Identify which cell holds the provided text, then report its [X, Y] central coordinate. 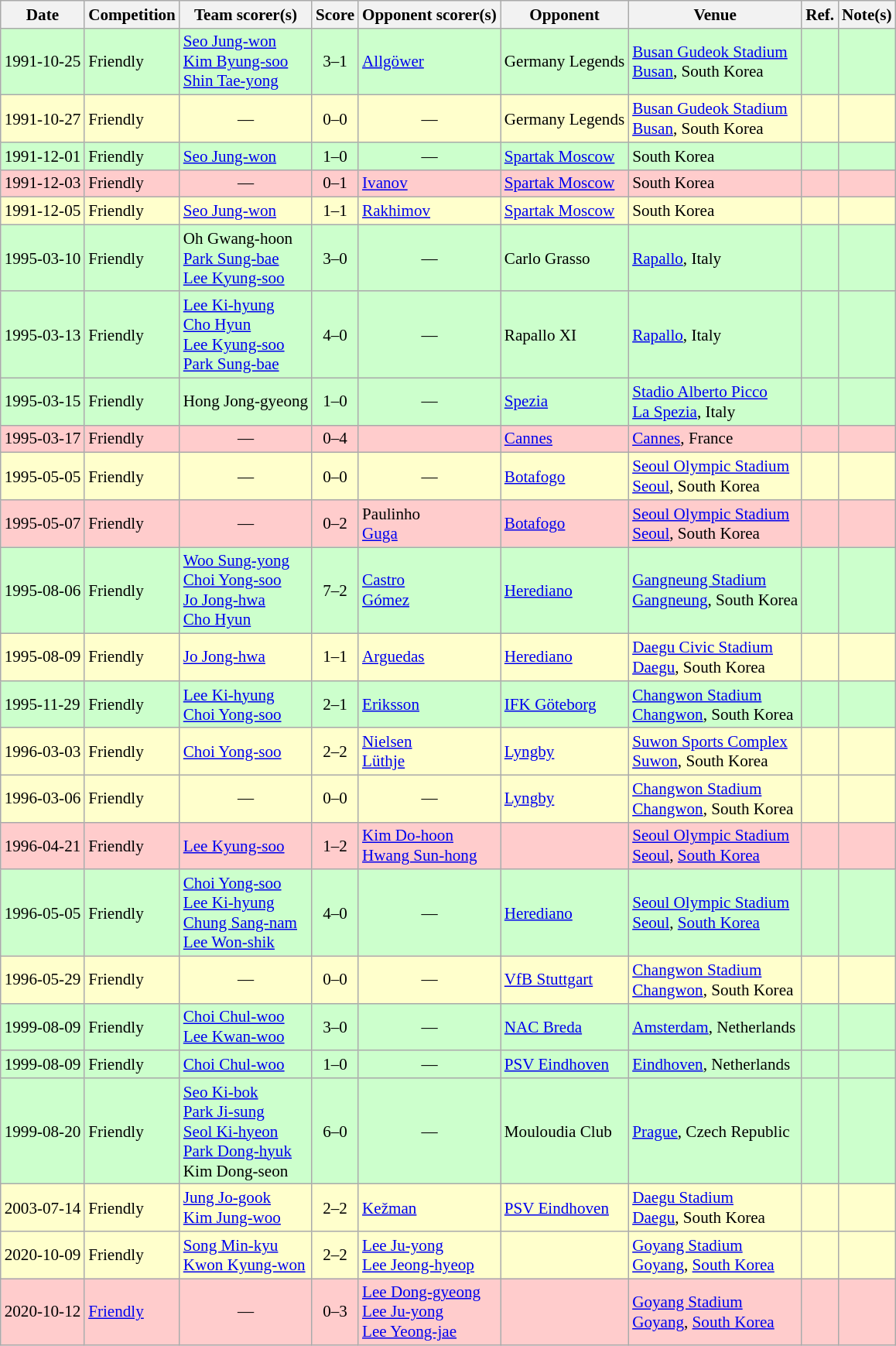
Lee Kyung-soo [246, 845]
2–1 [335, 704]
1995-05-07 [43, 523]
Note(s) [867, 14]
Nielsen Lüthje [429, 751]
2003-07-14 [43, 1207]
Spezia [565, 401]
Paulinho Guga [429, 523]
1995-03-15 [43, 401]
Suwon Sports ComplexSuwon, South Korea [715, 751]
Choi Yong-soo [246, 751]
1996-04-21 [43, 845]
1991-12-05 [43, 211]
Mouloudia Club [565, 1130]
1995-03-13 [43, 334]
3–1 [335, 61]
Oh Gwang-hoon Park Sung-bae Lee Kyung-soo [246, 258]
Choi Chul-woo [246, 1063]
Arguedas [429, 658]
1996-03-03 [43, 751]
1996-05-05 [43, 913]
Jung Jo-gook Kim Jung-woo [246, 1207]
NAC Breda [565, 1026]
Venue [715, 14]
1999-08-20 [43, 1130]
1995-03-10 [43, 258]
0–2 [335, 523]
1996-05-29 [43, 980]
Song Min-kyu Kwon Kyung-won [246, 1255]
1991-10-25 [43, 61]
Date [43, 14]
Cannes, France [715, 438]
Competition [132, 14]
1996-03-06 [43, 799]
Lee Ki-hyung Cho Hyun Lee Kyung-soo Park Sung-bae [246, 334]
1991-12-01 [43, 156]
Hong Jong-gyeong [246, 401]
Jo Jong-hwa [246, 658]
Prague, Czech Republic [715, 1130]
Amsterdam, Netherlands [715, 1026]
1991-12-03 [43, 183]
Seo Ki-bok Park Ji-sung Seol Ki-hyeon Park Dong-hyuk Kim Dong-seon [246, 1130]
1995-11-29 [43, 704]
Choi Yong-soo Lee Ki-hyung Chung Sang-nam Lee Won-shik [246, 913]
0–4 [335, 438]
Choi Chul-woo Lee Kwan-woo [246, 1026]
Daegu Civic StadiumDaegu, South Korea [715, 658]
0–3 [335, 1312]
Lee Ki-hyung Choi Yong-soo [246, 704]
Stadio Alberto PiccoLa Spezia, Italy [715, 401]
VfB Stuttgart [565, 980]
1995-05-05 [43, 477]
Rakhimov [429, 211]
Eindhoven, Netherlands [715, 1063]
Ref. [820, 14]
1995-08-09 [43, 658]
1–2 [335, 845]
Castro Gómez [429, 591]
Ivanov [429, 183]
2020-10-12 [43, 1312]
Rapallo XI [565, 334]
Daegu StadiumDaegu, South Korea [715, 1207]
Team scorer(s) [246, 14]
Score [335, 14]
Carlo Grasso [565, 258]
7–2 [335, 591]
Eriksson [429, 704]
6–0 [335, 1130]
IFK Göteborg [565, 704]
Seo Jung-won Kim Byung-soo Shin Tae-yong [246, 61]
Opponent [565, 14]
Cannes [565, 438]
Opponent scorer(s) [429, 14]
Gangneung StadiumGangneung, South Korea [715, 591]
Woo Sung-yong Choi Yong-soo Jo Jong-hwa Cho Hyun [246, 591]
Kim Do-hoon Hwang Sun-hong [429, 845]
Lee Ju-yong Lee Jeong-hyeop [429, 1255]
2020-10-09 [43, 1255]
1995-03-17 [43, 438]
1995-08-06 [43, 591]
Kežman [429, 1207]
0–1 [335, 183]
Lee Dong-gyeong Lee Ju-yong Lee Yeong-jae [429, 1312]
1991-10-27 [43, 119]
Allgöwer [429, 61]
